For the text-containing cell, return its midpoint in (x, y) coordinate format. 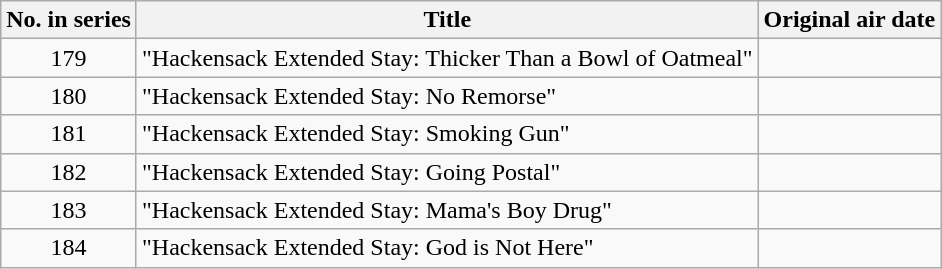
"Hackensack Extended Stay: Thicker Than a Bowl of Oatmeal" (447, 58)
"Hackensack Extended Stay: No Remorse" (447, 96)
"Hackensack Extended Stay: God is Not Here" (447, 248)
"Hackensack Extended Stay: Smoking Gun" (447, 134)
181 (69, 134)
Title (447, 20)
179 (69, 58)
184 (69, 248)
No. in series (69, 20)
180 (69, 96)
"Hackensack Extended Stay: Mama's Boy Drug" (447, 210)
183 (69, 210)
"Hackensack Extended Stay: Going Postal" (447, 172)
Original air date (850, 20)
182 (69, 172)
